Scan for the cell matching the given text and deliver its (x, y) coordinate at center. 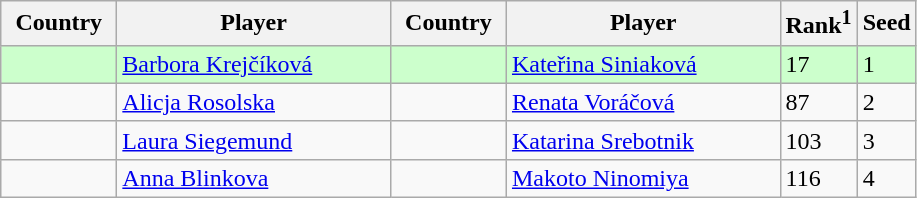
3 (886, 140)
87 (818, 102)
Katarina Srebotnik (643, 140)
Alicja Rosolska (254, 102)
Laura Siegemund (254, 140)
Kateřina Siniaková (643, 64)
2 (886, 102)
116 (818, 178)
Rank1 (818, 24)
Barbora Krejčíková (254, 64)
1 (886, 64)
Renata Voráčová (643, 102)
17 (818, 64)
103 (818, 140)
Makoto Ninomiya (643, 178)
4 (886, 178)
Anna Blinkova (254, 178)
Seed (886, 24)
